Return the (X, Y) coordinate for the center point of the cell that contains the specified text.  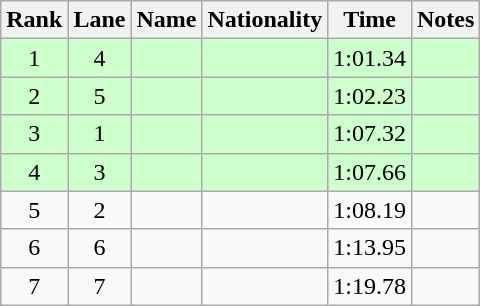
Name (166, 20)
1:08.19 (370, 210)
Rank (34, 20)
Time (370, 20)
Nationality (265, 20)
1:19.78 (370, 286)
1:07.32 (370, 134)
1:02.23 (370, 96)
Notes (445, 20)
Lane (100, 20)
1:07.66 (370, 172)
1:13.95 (370, 248)
1:01.34 (370, 58)
